Provide the [X, Y] coordinate of the cell's center where the given text is located.  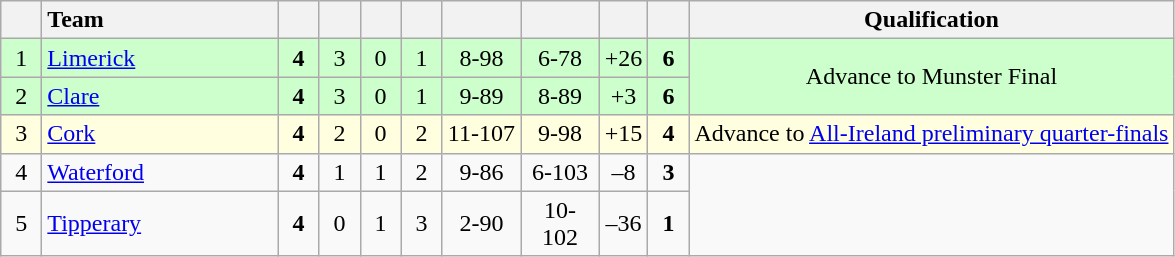
Qualification [932, 20]
+3 [624, 96]
+15 [624, 134]
Waterford [160, 172]
8-98 [482, 58]
Tipperary [160, 224]
9-89 [482, 96]
10-102 [560, 224]
Limerick [160, 58]
8-89 [560, 96]
Advance to All-Ireland preliminary quarter-finals [932, 134]
Team [160, 20]
6-103 [560, 172]
6-78 [560, 58]
–36 [624, 224]
–8 [624, 172]
9-86 [482, 172]
Cork [160, 134]
Advance to Munster Final [932, 77]
2-90 [482, 224]
9-98 [560, 134]
11-107 [482, 134]
5 [22, 224]
Clare [160, 96]
+26 [624, 58]
